Return the (x, y) coordinate for the center point of the cell that contains the specified text.  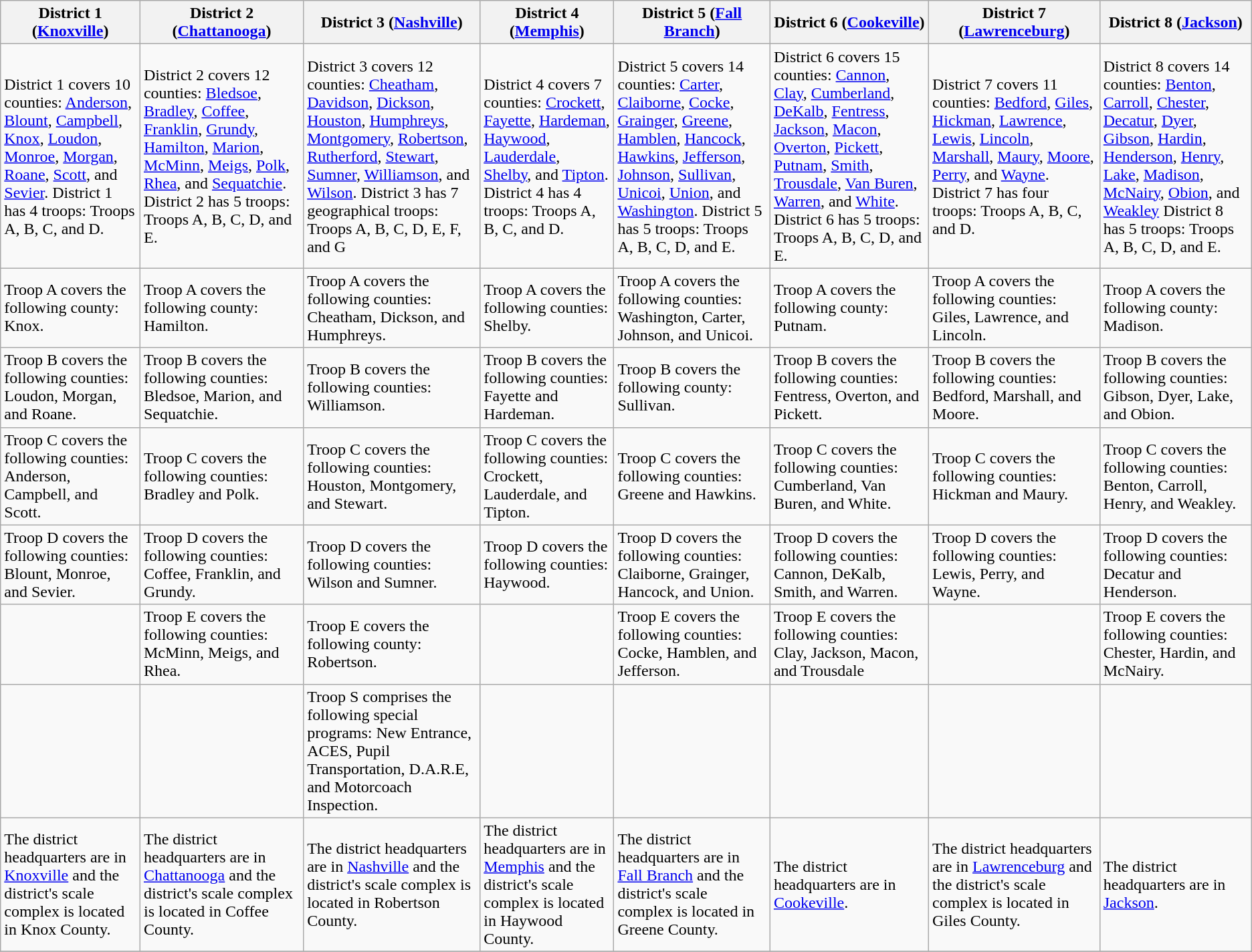
The district headquarters are in Nashville and the district's scale complex is located in Robertson County. (392, 884)
Troop B covers the following counties: Fayette and Hardeman. (547, 388)
Troop A covers the following county: Knox. (71, 308)
Troop C covers the following counties: Hickman and Maury. (1015, 476)
The district headquarters are in Chattanooga and the district's scale complex is located in Coffee County. (221, 884)
Troop D covers the following counties: Lewis, Perry, and Wayne. (1015, 564)
District 2 (Chattanooga) (221, 23)
Troop B covers the following counties: Loudon, Morgan, and Roane. (71, 388)
Troop C covers the following counties: Bradley and Polk. (221, 476)
Troop D covers the following counties: Claiborne, Grainger, Hancock, and Union. (692, 564)
District 6 (Cookeville) (849, 23)
District 5 (Fall Branch) (692, 23)
Troop B covers the following counties: Bedford, Marshall, and Moore. (1015, 388)
Troop B covers the following counties: Bledsoe, Marion, and Sequatchie. (221, 388)
Troop C covers the following counties: Cumberland, Van Buren, and White. (849, 476)
The district headquarters are in Jackson. (1176, 884)
Troop A covers the following county: Putnam. (849, 308)
Troop E covers the following counties: Chester, Hardin, and McNairy. (1176, 644)
Troop A covers the following counties: Giles, Lawrence, and Lincoln. (1015, 308)
District 3 (Nashville) (392, 23)
Troop D covers the following counties: Wilson and Sumner. (392, 564)
The district headquarters are in Cookeville. (849, 884)
Troop A covers the following county: Madison. (1176, 308)
Troop A covers the following counties: Shelby. (547, 308)
Troop A covers the following counties: Cheatham, Dickson, and Humphreys. (392, 308)
Troop E covers the following counties: Cocke, Hamblen, and Jefferson. (692, 644)
Troop D covers the following counties: Haywood. (547, 564)
District 4 (Memphis) (547, 23)
Troop D covers the following counties: Blount, Monroe, and Sevier. (71, 564)
Troop A covers the following county: Hamilton. (221, 308)
Troop C covers the following counties: Crockett, Lauderdale, and Tipton. (547, 476)
Troop E covers the following county: Robertson. (392, 644)
Troop A covers the following counties: Washington, Carter, Johnson, and Unicoi. (692, 308)
Troop D covers the following counties: Coffee, Franklin, and Grundy. (221, 564)
Troop C covers the following counties: Benton, Carroll, Henry, and Weakley. (1176, 476)
The district headquarters are in Knoxville and the district's scale complex is located in Knox County. (71, 884)
Troop D covers the following counties: Cannon, DeKalb, Smith, and Warren. (849, 564)
Troop S comprises the following special programs: New Entrance, ACES, Pupil Transportation, D.A.R.E, and Motorcoach Inspection. (392, 751)
Troop E covers the following counties: McMinn, Meigs, and Rhea. (221, 644)
Troop C covers the following counties: Houston, Montgomery, and Stewart. (392, 476)
District 7 (Lawrenceburg) (1015, 23)
Troop C covers the following counties: Anderson, Campbell, and Scott. (71, 476)
The district headquarters are in Fall Branch and the district's scale complex is located in Greene County. (692, 884)
The district headquarters are in Memphis and the district's scale complex is located in Haywood County. (547, 884)
Troop C covers the following counties: Greene and Hawkins. (692, 476)
District 1 (Knoxville) (71, 23)
Troop B covers the following counties: Gibson, Dyer, Lake, and Obion. (1176, 388)
Troop B covers the following counties: Williamson. (392, 388)
The district headquarters are in Lawrenceburg and the district's scale complex is located in Giles County. (1015, 884)
Troop E covers the following counties: Clay, Jackson, Macon, and Trousdale (849, 644)
District 4 covers 7 counties: Crockett, Fayette, Hardeman, Haywood, Lauderdale, Shelby, and Tipton. District 4 has 4 troops: Troops A, B, C, and D. (547, 156)
Troop B covers the following counties: Fentress, Overton, and Pickett. (849, 388)
Troop D covers the following counties: Decatur and Henderson. (1176, 564)
District 8 (Jackson) (1176, 23)
Troop B covers the following county: Sullivan. (692, 388)
